Extract the (X, Y) coordinate from the center of the cell holding the provided text.  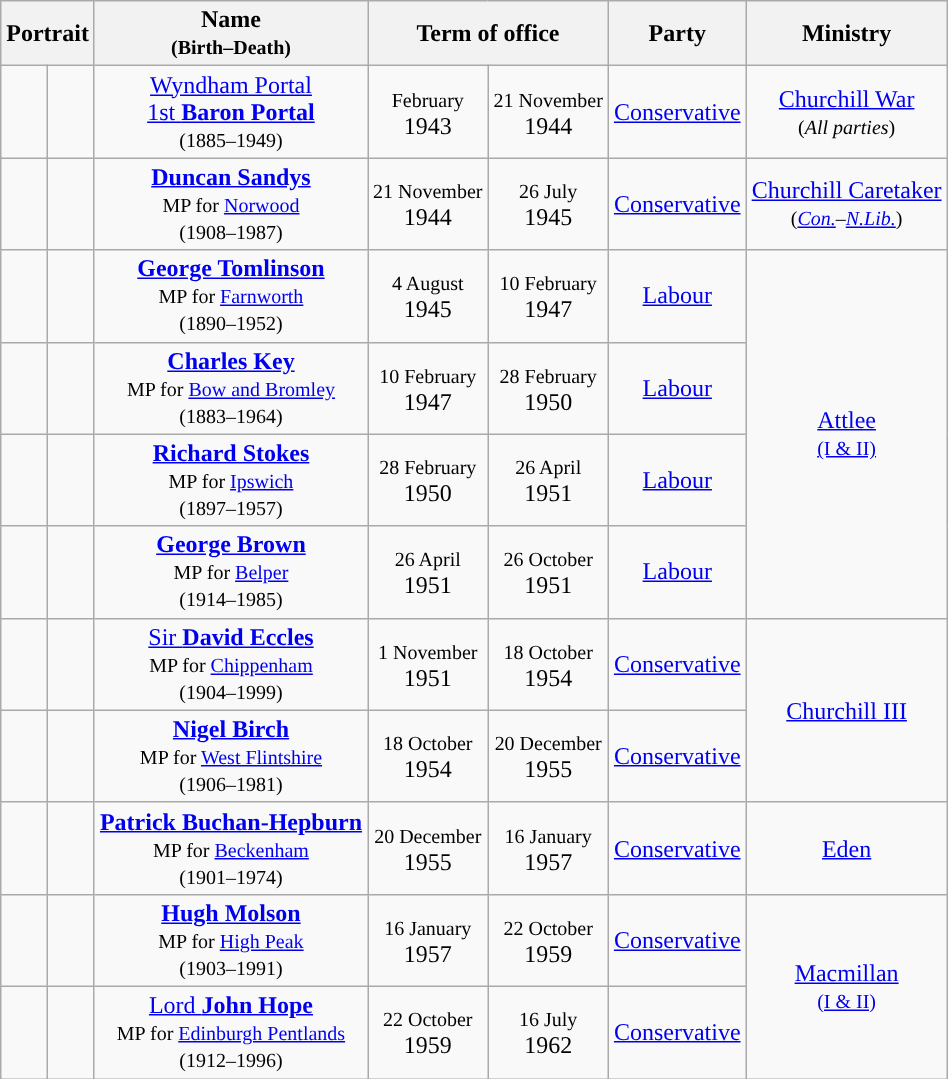
26 July1945 (548, 204)
Party (677, 34)
Sir David EcclesMP for Chippenham(1904–1999) (230, 664)
Term of office (488, 34)
Name(Birth–Death) (230, 34)
Churchill III (846, 710)
Hugh MolsonMP for High Peak(1903–1991) (230, 940)
Attlee(I & II) (846, 434)
Patrick Buchan-HepburnMP for Beckenham(1901–1974) (230, 848)
Nigel BirchMP for West Flintshire(1906–1981) (230, 756)
Lord John HopeMP for Edinburgh Pentlands(1912–1996) (230, 1032)
Wyndham Portal1st Baron Portal(1885–1949) (230, 112)
26 October1951 (548, 572)
Churchill Caretaker(Con.–N.Lib.) (846, 204)
George TomlinsonMP for Farnworth(1890–1952) (230, 296)
Macmillan(I & II) (846, 986)
Charles KeyMP for Bow and Bromley(1883–1964) (230, 388)
February1943 (428, 112)
George BrownMP for Belper(1914–1985) (230, 572)
Eden (846, 848)
4 August1945 (428, 296)
Richard StokesMP for Ipswich(1897–1957) (230, 480)
Portrait (48, 34)
Duncan SandysMP for Norwood(1908–1987) (230, 204)
Ministry (846, 34)
1 November1951 (428, 664)
16 July1962 (548, 1032)
Churchill War(All parties) (846, 112)
